Capture the cell that displays the provided text and extract its (x, y) central coordinate. 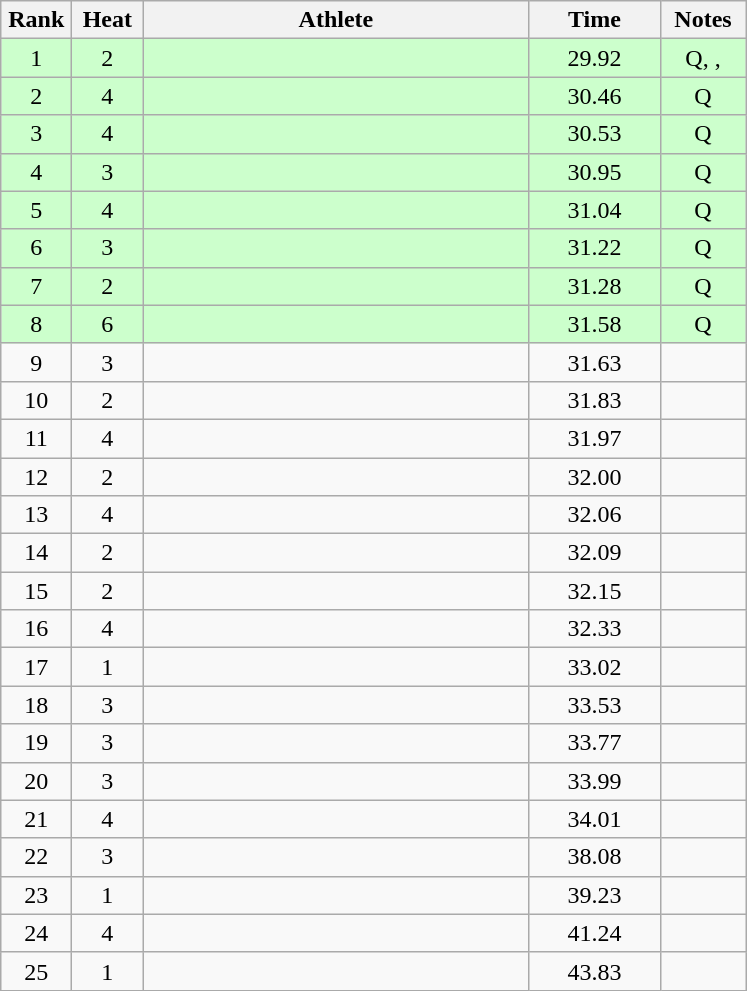
30.53 (594, 134)
31.58 (594, 324)
16 (36, 629)
Heat (108, 20)
41.24 (594, 933)
18 (36, 705)
38.08 (594, 857)
14 (36, 553)
23 (36, 895)
33.77 (594, 743)
5 (36, 210)
33.53 (594, 705)
12 (36, 477)
32.06 (594, 515)
31.63 (594, 362)
21 (36, 819)
22 (36, 857)
8 (36, 324)
32.33 (594, 629)
25 (36, 971)
32.15 (594, 591)
Notes (703, 20)
29.92 (594, 58)
Athlete (336, 20)
33.02 (594, 667)
31.97 (594, 438)
31.28 (594, 286)
13 (36, 515)
39.23 (594, 895)
17 (36, 667)
20 (36, 781)
31.04 (594, 210)
10 (36, 400)
31.83 (594, 400)
31.22 (594, 248)
11 (36, 438)
43.83 (594, 971)
15 (36, 591)
32.09 (594, 553)
30.95 (594, 172)
9 (36, 362)
Rank (36, 20)
24 (36, 933)
Q, , (703, 58)
34.01 (594, 819)
33.99 (594, 781)
19 (36, 743)
30.46 (594, 96)
7 (36, 286)
Time (594, 20)
32.00 (594, 477)
